Determine the (X, Y) coordinate at the center of the cell enclosing the given text.  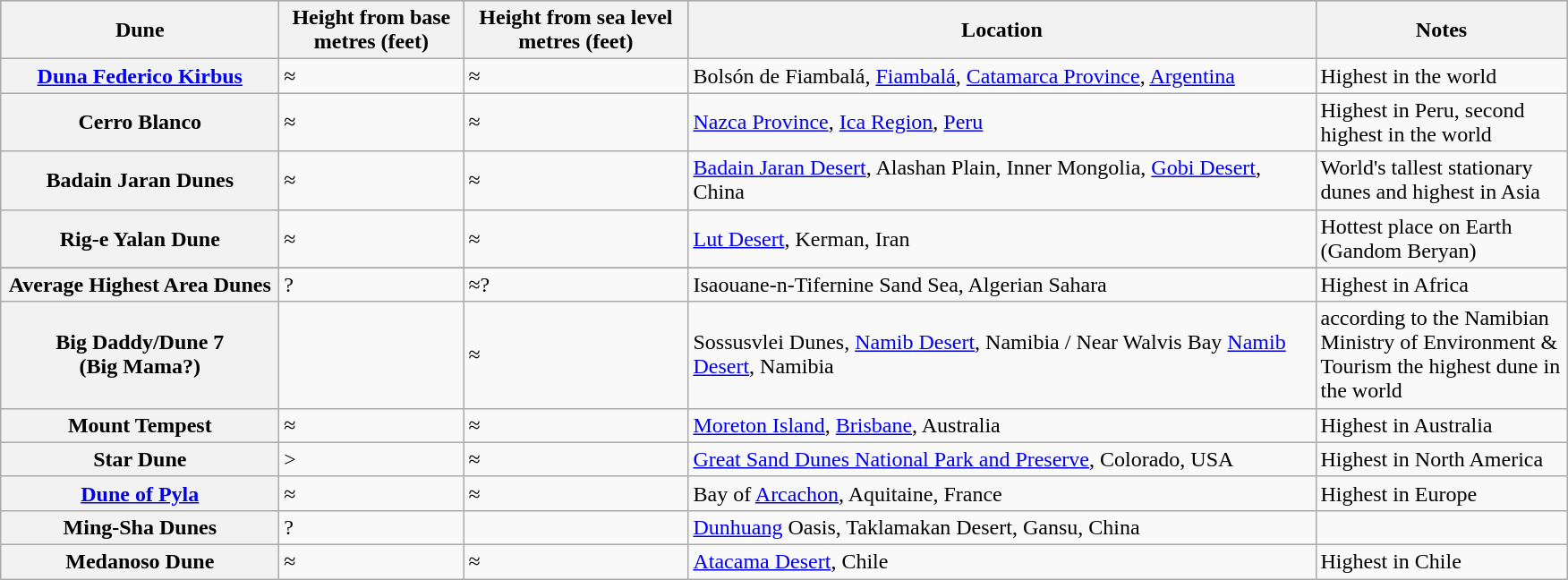
World's tallest stationary dunes and highest in Asia (1441, 181)
Average Highest Area Dunes (140, 285)
Lut Desert, Kerman, Iran (1002, 238)
Ming-Sha Dunes (140, 527)
Highest in the world (1441, 76)
Highest in Africa (1441, 285)
Dunhuang Oasis, Taklamakan Desert, Gansu, China (1002, 527)
Highest in Chile (1441, 561)
Duna Federico Kirbus (140, 76)
Atacama Desert, Chile (1002, 561)
Rig-e Yalan Dune (140, 238)
Star Dune (140, 459)
according to the Namibian Ministry of Environment & Tourism the highest dune in the world (1441, 354)
Nazca Province, Ica Region, Peru (1002, 122)
Big Daddy/Dune 7(Big Mama?) (140, 354)
Badain Jaran Dunes (140, 181)
Highest in North America (1441, 459)
Highest in Europe (1441, 493)
Notes (1441, 30)
Bolsón de Fiambalá, Fiambalá, Catamarca Province, Argentina (1002, 76)
> (371, 459)
Cerro Blanco (140, 122)
Badain Jaran Desert, Alashan Plain, Inner Mongolia, Gobi Desert, China (1002, 181)
Mount Tempest (140, 425)
Location (1002, 30)
Hottest place on Earth (Gandom Beryan) (1441, 238)
Highest in Peru, second highest in the world (1441, 122)
Medanoso Dune (140, 561)
Highest in Australia (1441, 425)
≈? (576, 285)
Height from base metres (feet) (371, 30)
Dune of Pyla (140, 493)
Bay of Arcachon, Aquitaine, France (1002, 493)
Great Sand Dunes National Park and Preserve, Colorado, USA (1002, 459)
Isaouane-n-Tifernine Sand Sea, Algerian Sahara (1002, 285)
Dune (140, 30)
Sossusvlei Dunes, Namib Desert, Namibia / Near Walvis Bay Namib Desert, Namibia (1002, 354)
Height from sea level metres (feet) (576, 30)
Moreton Island, Brisbane, Australia (1002, 425)
